Return (X, Y) of the center of cell containing provided text 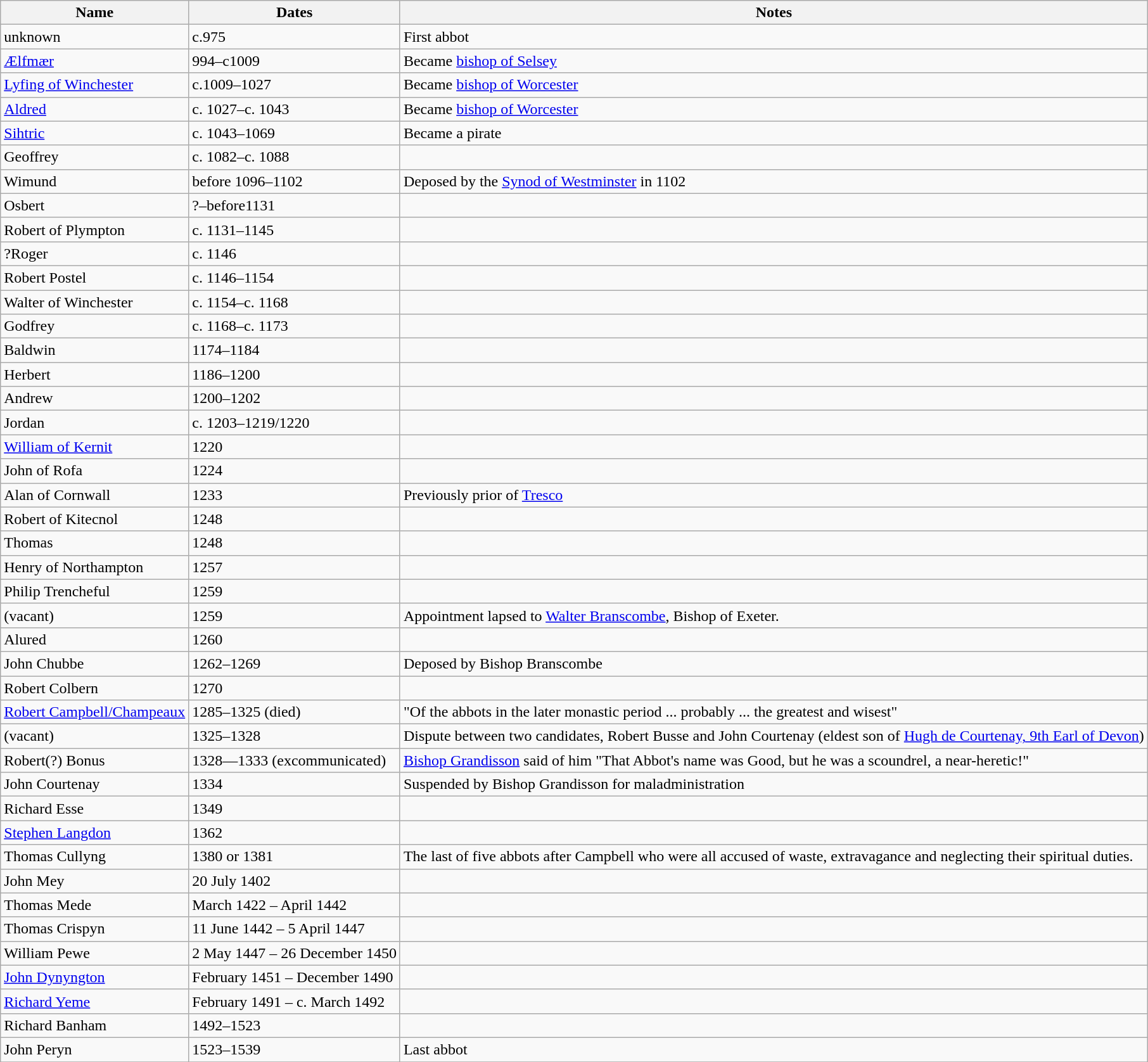
Deposed by Bishop Branscombe (774, 663)
c.1009–1027 (295, 85)
Andrew (95, 399)
1262–1269 (295, 663)
John Mey (95, 881)
Aldred (95, 109)
Henry of Northampton (95, 567)
1260 (295, 639)
Thomas (95, 543)
Robert of Kitecnol (95, 519)
Richard Yeme (95, 1001)
c. 1131–1145 (295, 229)
1224 (295, 471)
The last of five abbots after Campbell who were all accused of waste, extravagance and neglecting their spiritual duties. (774, 857)
?–before1131 (295, 205)
Became bishop of Selsey (774, 61)
Baldwin (95, 350)
1270 (295, 688)
March 1422 – April 1442 (295, 905)
Previously prior of Tresco (774, 495)
Jordan (95, 423)
1328—1333 (excommunicated) (295, 760)
Alan of Cornwall (95, 495)
Name (95, 13)
Geoffrey (95, 157)
Richard Banham (95, 1025)
Walter of Winchester (95, 302)
Richard Esse (95, 809)
1200–1202 (295, 399)
1349 (295, 809)
1285–1325 (died) (295, 712)
John Peryn (95, 1049)
c. 1146 (295, 253)
Herbert (95, 374)
c. 1154–c. 1168 (295, 302)
William of Kernit (95, 447)
Became a pirate (774, 133)
c.975 (295, 37)
Robert(?) Bonus (95, 760)
Alured (95, 639)
Robert Postel (95, 278)
c. 1146–1154 (295, 278)
1220 (295, 447)
Lyfing of Winchester (95, 85)
Dates (295, 13)
1492–1523 (295, 1025)
Deposed by the Synod of Westminster in 1102 (774, 181)
before 1096–1102 (295, 181)
unknown (95, 37)
20 July 1402 (295, 881)
Appointment lapsed to Walter Branscombe, Bishop of Exeter. (774, 615)
John Chubbe (95, 663)
John Dynyngton (95, 977)
c. 1082–c. 1088 (295, 157)
1334 (295, 784)
1325–1328 (295, 736)
Suspended by Bishop Grandisson for maladministration (774, 784)
Ælfmær (95, 61)
Thomas Cullyng (95, 857)
1257 (295, 567)
John Courtenay (95, 784)
Wimund (95, 181)
11 June 1442 – 5 April 1447 (295, 929)
1380 or 1381 (295, 857)
Thomas Mede (95, 905)
Philip Trencheful (95, 591)
Godfrey (95, 326)
Sihtric (95, 133)
Dispute between two candidates, Robert Busse and John Courtenay (eldest son of Hugh de Courtenay, 9th Earl of Devon) (774, 736)
1362 (295, 833)
Notes (774, 13)
Last abbot (774, 1049)
Osbert (95, 205)
Bishop Grandisson said of him "That Abbot's name was Good, but he was a scoundrel, a near-heretic!" (774, 760)
Thomas Crispyn (95, 929)
c. 1203–1219/1220 (295, 423)
Stephen Langdon (95, 833)
c. 1168–c. 1173 (295, 326)
Robert of Plympton (95, 229)
"Of the abbots in the later monastic period ... probably ... the greatest and wisest" (774, 712)
Robert Colbern (95, 688)
February 1451 – December 1490 (295, 977)
Robert Campbell/Champeaux (95, 712)
1174–1184 (295, 350)
c. 1027–c. 1043 (295, 109)
1233 (295, 495)
?Roger (95, 253)
1523–1539 (295, 1049)
First abbot (774, 37)
2 May 1447 – 26 December 1450 (295, 953)
1186–1200 (295, 374)
994–c1009 (295, 61)
William Pewe (95, 953)
February 1491 – c. March 1492 (295, 1001)
John of Rofa (95, 471)
c. 1043–1069 (295, 133)
